Capture the cell that displays the provided text and extract its [x, y] central coordinate. 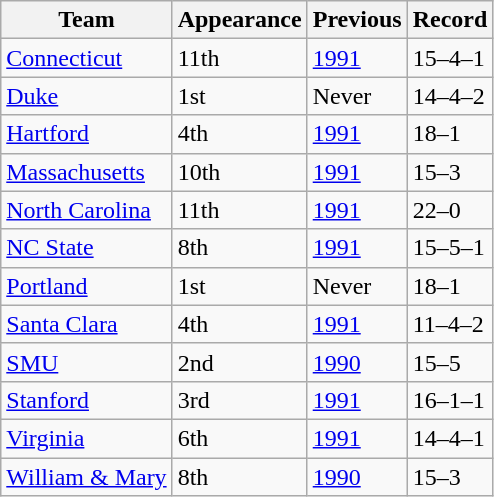
Record [450, 20]
6th [240, 438]
Appearance [240, 20]
NC State [86, 248]
2nd [240, 362]
15–4–1 [450, 58]
William & Mary [86, 477]
10th [240, 172]
15–5 [450, 362]
Santa Clara [86, 324]
14–4–1 [450, 438]
Stanford [86, 400]
22–0 [450, 210]
SMU [86, 362]
North Carolina [86, 210]
Team [86, 20]
3rd [240, 400]
Previous [357, 20]
16–1–1 [450, 400]
15–5–1 [450, 248]
Hartford [86, 134]
Duke [86, 96]
Connecticut [86, 58]
Massachusetts [86, 172]
11–4–2 [450, 324]
Virginia [86, 438]
Portland [86, 286]
14–4–2 [450, 96]
